Pinpoint the cell where the given text exists, returning its [X, Y] midpoint coordinate. 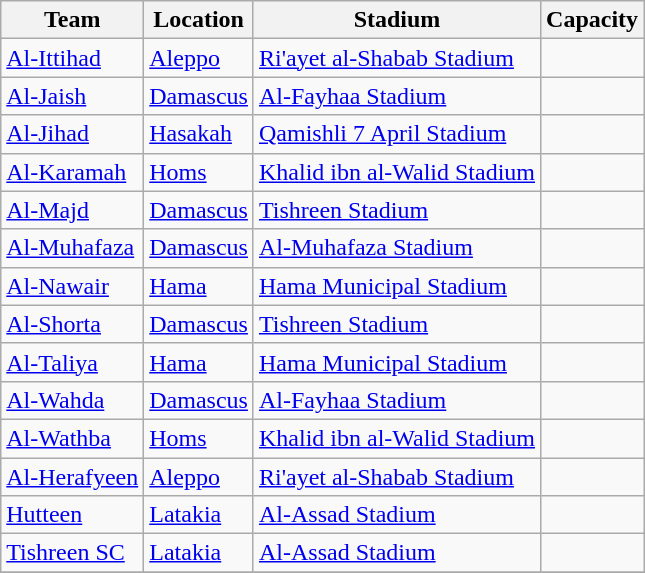
Al-Karamah [72, 172]
Al-Taliya [72, 362]
Al-Wahda [72, 400]
Al-Shorta [72, 324]
Location [199, 20]
Al-Wathba [72, 438]
Capacity [592, 20]
Tishreen SC [72, 553]
Al-Ittihad [72, 58]
Team [72, 20]
Hasakah [199, 134]
Al-Majd [72, 210]
Stadium [396, 20]
Al-Muhafaza Stadium [396, 248]
Al-Nawair [72, 286]
Al-Herafyeen [72, 477]
Al-Jaish [72, 96]
Qamishli 7 April Stadium [396, 134]
Al-Jihad [72, 134]
Hutteen [72, 515]
Al-Muhafaza [72, 248]
